Capture the cell that displays the provided text and extract its (x, y) central coordinate. 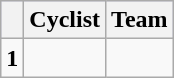
Cyclist (65, 20)
Team (140, 20)
1 (12, 58)
